Identify which cell holds the provided text, then report its (x, y) central coordinate. 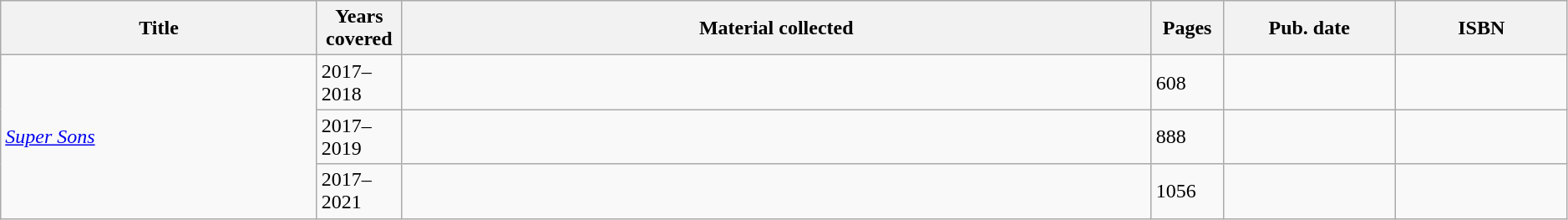
1056 (1187, 191)
Pages (1187, 28)
888 (1187, 137)
608 (1187, 82)
2017–2021 (359, 191)
Pub. date (1309, 28)
Years covered (359, 28)
Super Sons (159, 137)
Title (159, 28)
2017–2019 (359, 137)
2017–2018 (359, 82)
ISBN (1481, 28)
Material collected (776, 28)
